Provide the [x, y] coordinate of the cell's center where the given text is located.  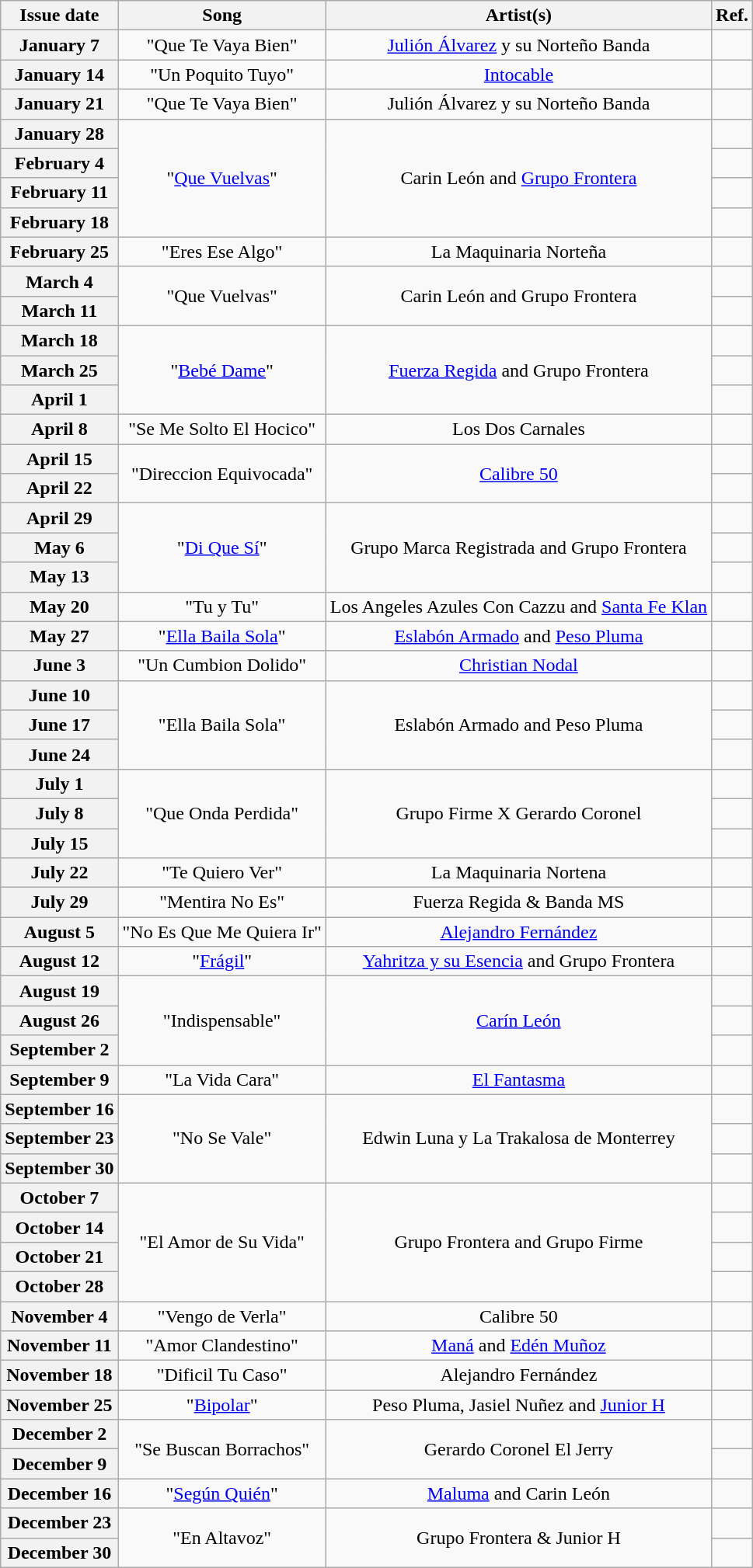
January 28 [59, 134]
January 14 [59, 75]
October 21 [59, 1257]
April 15 [59, 459]
May 6 [59, 548]
February 11 [59, 193]
June 3 [59, 666]
"Se Buscan Borrachos" [222, 1449]
Fuerza Regida & Banda MS [518, 902]
Maluma and Carin León [518, 1493]
Intocable [518, 75]
September 9 [59, 1080]
"Un Poquito Tuyo" [222, 75]
"No Se Vale" [222, 1139]
"Frágil" [222, 961]
Song [222, 16]
July 15 [59, 843]
September 2 [59, 1050]
Artist(s) [518, 16]
"Vengo de Verla" [222, 1316]
July 29 [59, 902]
January 7 [59, 45]
Carín León [518, 1020]
Peso Pluma, Jasiel Nuñez and Junior H [518, 1405]
"Que Onda Perdida" [222, 813]
March 4 [59, 281]
Grupo Firme X Gerardo Coronel [518, 813]
Maná and Edén Muñoz [518, 1346]
October 7 [59, 1198]
November 4 [59, 1316]
May 20 [59, 607]
February 25 [59, 252]
April 29 [59, 518]
March 11 [59, 311]
"Según Quién" [222, 1493]
Fuerza Regida and Grupo Frontera [518, 370]
May 27 [59, 636]
October 28 [59, 1286]
August 5 [59, 932]
February 4 [59, 163]
Yahritza y su Esencia and Grupo Frontera [518, 961]
November 18 [59, 1375]
December 16 [59, 1493]
"Un Cumbion Dolido" [222, 666]
August 26 [59, 1020]
Grupo Frontera and Grupo Firme [518, 1242]
"La Vida Cara" [222, 1080]
Gerardo Coronel El Jerry [518, 1449]
March 25 [59, 370]
"Se Me Solto El Hocico" [222, 429]
"Indispensable" [222, 1020]
July 8 [59, 813]
December 23 [59, 1523]
September 16 [59, 1109]
July 22 [59, 873]
"Di Que Sí" [222, 548]
El Fantasma [518, 1080]
"Direccion Equivocada" [222, 474]
November 25 [59, 1405]
November 11 [59, 1346]
Edwin Luna y La Trakalosa de Monterrey [518, 1139]
"Dificil Tu Caso" [222, 1375]
"Bebé Dame" [222, 370]
"Te Quiero Ver" [222, 873]
Grupo Frontera & Junior H [518, 1538]
Issue date [59, 16]
Grupo Marca Registrada and Grupo Frontera [518, 548]
"Eres Ese Algo" [222, 252]
December 2 [59, 1434]
December 9 [59, 1464]
February 18 [59, 222]
July 1 [59, 784]
April 1 [59, 400]
June 24 [59, 754]
"Amor Clandestino" [222, 1346]
August 19 [59, 991]
"En Altavoz" [222, 1538]
La Maquinaria Nortena [518, 873]
Ref. [732, 16]
January 21 [59, 104]
"El Amor de Su Vida" [222, 1242]
"Mentira No Es" [222, 902]
December 30 [59, 1552]
"Bipolar" [222, 1405]
June 10 [59, 695]
Los Dos Carnales [518, 429]
April 22 [59, 488]
Los Angeles Azules Con Cazzu and Santa Fe Klan [518, 607]
August 12 [59, 961]
"Tu y Tu" [222, 607]
"No Es Que Me Quiera Ir" [222, 932]
March 18 [59, 340]
September 23 [59, 1139]
October 14 [59, 1227]
May 13 [59, 577]
April 8 [59, 429]
June 17 [59, 725]
La Maquinaria Norteña [518, 252]
Christian Nodal [518, 666]
September 30 [59, 1168]
